Detect which cell encompasses the target text, then output its [x, y] center coordinate. 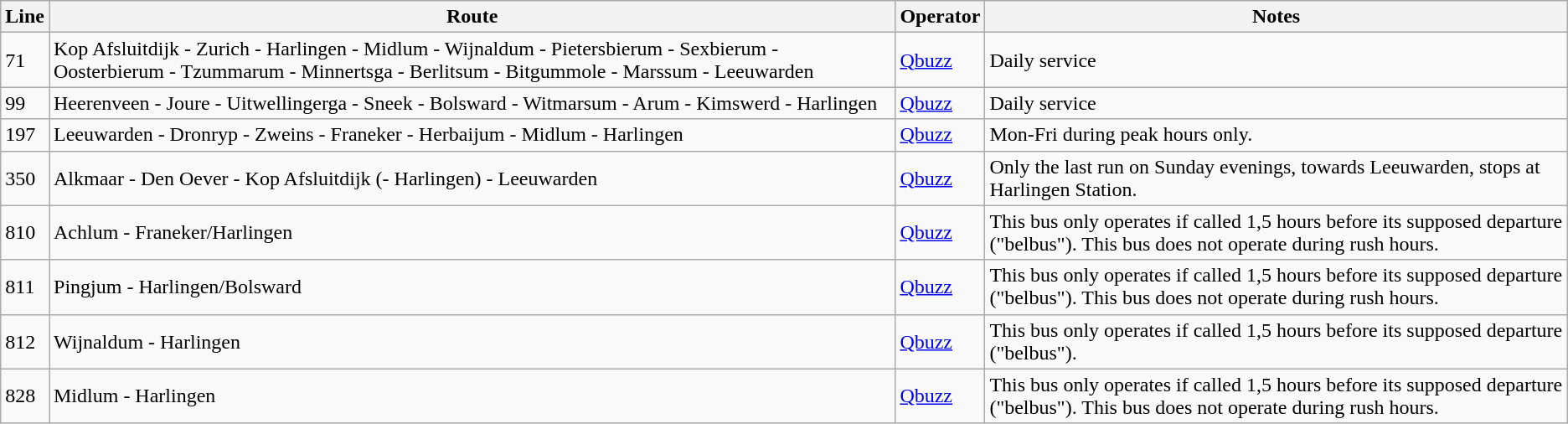
Operator [940, 17]
Wijnaldum - Harlingen [472, 342]
71 [25, 60]
Only the last run on Sunday evenings, towards Leeuwarden, stops at Harlingen Station. [1277, 178]
Heerenveen - Joure - Uitwellingerga - Sneek - Bolsward - Witmarsum - Arum - Kimswerd - Harlingen [472, 103]
Pingjum - Harlingen/Bolsward [472, 287]
Leeuwarden - Dronryp - Zweins - Franeker - Herbaijum - Midlum - Harlingen [472, 135]
350 [25, 178]
Alkmaar - Den Oever - Kop Afsluitdijk (- Harlingen) - Leeuwarden [472, 178]
Line [25, 17]
Midlum - Harlingen [472, 396]
811 [25, 287]
This bus only operates if called 1,5 hours before its supposed departure ("belbus"). [1277, 342]
Route [472, 17]
Achlum - Franeker/Harlingen [472, 233]
Notes [1277, 17]
99 [25, 103]
810 [25, 233]
812 [25, 342]
Mon-Fri during peak hours only. [1277, 135]
828 [25, 396]
197 [25, 135]
